Return the [X, Y] coordinate for the center point of the cell that contains the specified text.  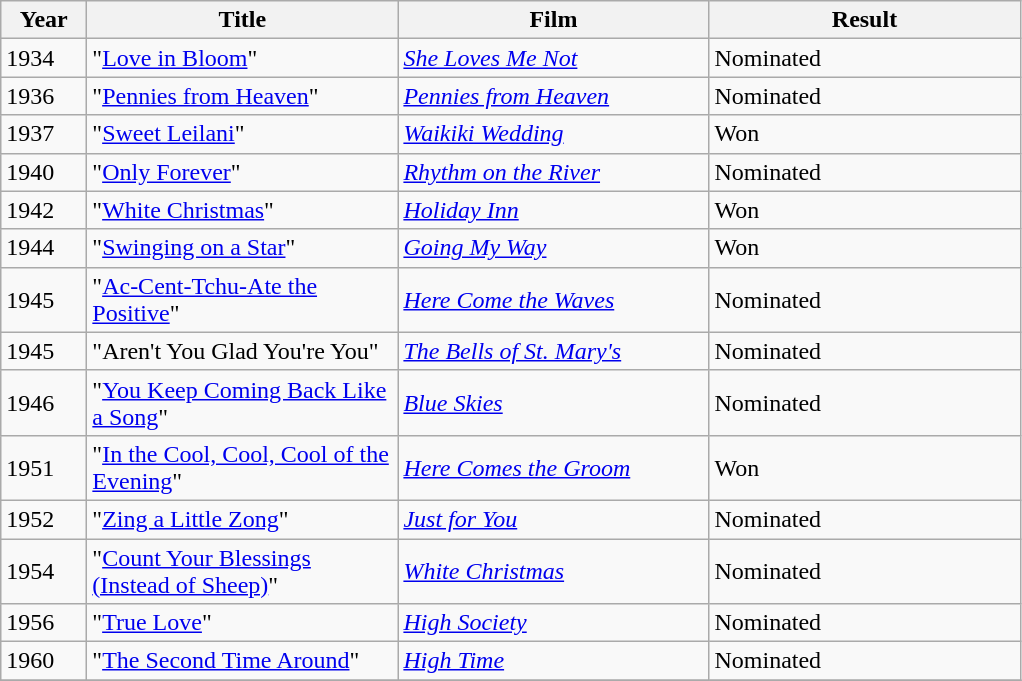
1946 [44, 402]
High Society [554, 623]
"Sweet Leilani" [242, 134]
1942 [44, 210]
"Aren't You Glad You're You" [242, 351]
"Pennies from Heaven" [242, 96]
"In the Cool, Cool, Cool of the Evening" [242, 468]
1940 [44, 172]
Rhythm on the River [554, 172]
Film [554, 20]
Going My Way [554, 248]
She Loves Me Not [554, 58]
"True Love" [242, 623]
"The Second Time Around" [242, 661]
Here Come the Waves [554, 300]
Pennies from Heaven [554, 96]
1937 [44, 134]
1960 [44, 661]
Result [864, 20]
1936 [44, 96]
1951 [44, 468]
High Time [554, 661]
1944 [44, 248]
Here Comes the Groom [554, 468]
Just for You [554, 519]
The Bells of St. Mary's [554, 351]
"You Keep Coming Back Like a Song" [242, 402]
"Count Your Blessings (Instead of Sheep)" [242, 570]
1934 [44, 58]
Blue Skies [554, 402]
Title [242, 20]
White Christmas [554, 570]
Year [44, 20]
"Zing a Little Zong" [242, 519]
"Ac-Cent-Tchu-Ate the Positive" [242, 300]
"Swinging on a Star" [242, 248]
1956 [44, 623]
"Only Forever" [242, 172]
Holiday Inn [554, 210]
"Love in Bloom" [242, 58]
Waikiki Wedding [554, 134]
1952 [44, 519]
1954 [44, 570]
"White Christmas" [242, 210]
